Provide the [x, y] coordinate of the cell's center where the given text is located.  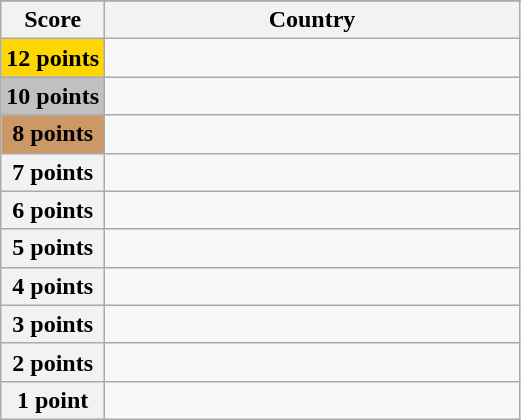
10 points [53, 96]
8 points [53, 134]
6 points [53, 210]
2 points [53, 362]
7 points [53, 172]
Score [53, 20]
1 point [53, 400]
5 points [53, 248]
Country [312, 20]
4 points [53, 286]
3 points [53, 324]
12 points [53, 58]
